Pinpoint the cell where the given text exists, returning its (X, Y) midpoint coordinate. 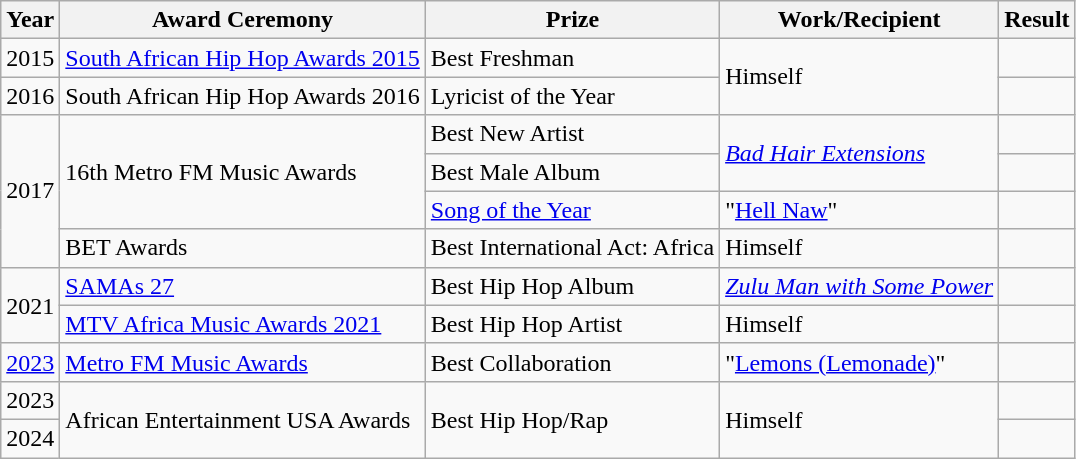
16th Metro FM Music Awards (243, 172)
2016 (30, 96)
Best Hip Hop/Rap (572, 419)
African Entertainment USA Awards (243, 419)
2017 (30, 191)
Song of the Year (572, 210)
Best Male Album (572, 172)
BET Awards (243, 248)
"Lemons (Lemonade)" (860, 362)
Best Freshman (572, 58)
2021 (30, 305)
Best Hip Hop Artist (572, 324)
Bad Hair Extensions (860, 153)
SAMAs 27 (243, 286)
MTV Africa Music Awards 2021 (243, 324)
Year (30, 20)
Work/Recipient (860, 20)
Best International Act: Africa (572, 248)
South African Hip Hop Awards 2016 (243, 96)
"Hell Naw" (860, 210)
South African Hip Hop Awards 2015 (243, 58)
Metro FM Music Awards (243, 362)
Result (1037, 20)
Zulu Man with Some Power (860, 286)
2015 (30, 58)
Best Hip Hop Album (572, 286)
Best New Artist (572, 134)
Lyricist of the Year (572, 96)
Prize (572, 20)
Award Ceremony (243, 20)
2024 (30, 438)
Best Collaboration (572, 362)
